Locate the cell with the specified text and output its [X, Y] center coordinate. 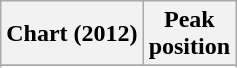
Chart (2012) [72, 34]
Peak position [189, 34]
